Identify which cell holds the provided text, then report its (x, y) central coordinate. 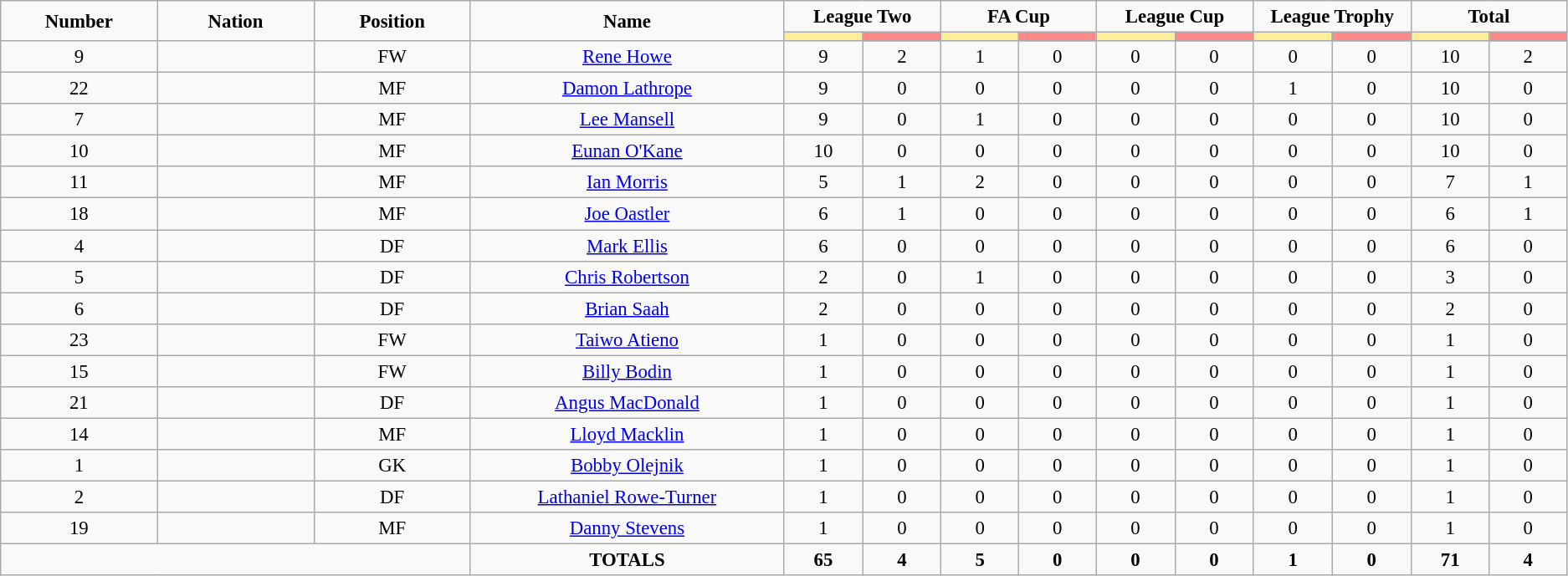
Chris Robertson (627, 277)
Name (627, 21)
71 (1450, 560)
Position (392, 21)
Nation (236, 21)
Joe Oastler (627, 214)
Danny Stevens (627, 528)
TOTALS (627, 560)
Bobby Olejnik (627, 466)
League Cup (1175, 17)
Billy Bodin (627, 371)
65 (823, 560)
18 (79, 214)
League Two (863, 17)
14 (79, 434)
23 (79, 339)
Rene Howe (627, 57)
Damon Lathrope (627, 89)
Brian Saah (627, 308)
League Trophy (1332, 17)
11 (79, 183)
15 (79, 371)
21 (79, 403)
Lloyd Macklin (627, 434)
3 (1450, 277)
FA Cup (1019, 17)
Mark Ellis (627, 246)
Number (79, 21)
Taiwo Atieno (627, 339)
Eunan O'Kane (627, 151)
22 (79, 89)
Ian Morris (627, 183)
19 (79, 528)
Lee Mansell (627, 120)
GK (392, 466)
Angus MacDonald (627, 403)
Total (1489, 17)
Lathaniel Rowe-Turner (627, 497)
